Return the [x, y] coordinate for the center point of the cell that contains the specified text.  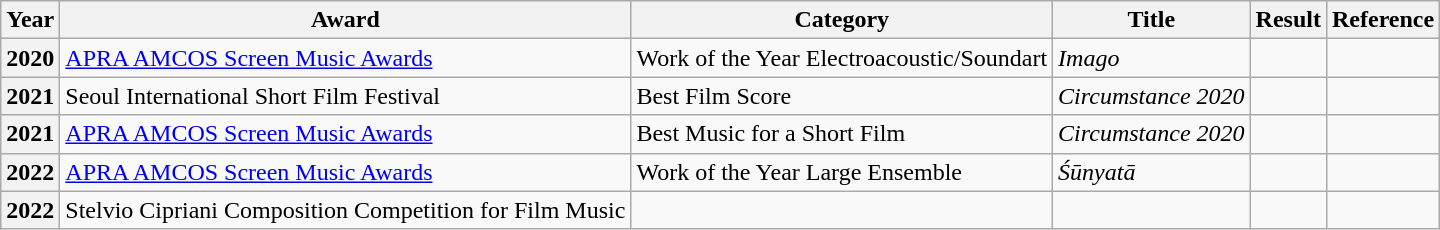
Seoul International Short Film Festival [346, 96]
Imago [1152, 58]
Stelvio Cipriani Composition Competition for Film Music [346, 210]
Title [1152, 20]
Śūnyatā [1152, 172]
Category [842, 20]
Best Film Score [842, 96]
Award [346, 20]
Result [1288, 20]
Work of the Year Electroacoustic/Soundart [842, 58]
Work of the Year Large Ensemble [842, 172]
2020 [30, 58]
Reference [1382, 20]
Year [30, 20]
Best Music for a Short Film [842, 134]
